Provide the (X, Y) coordinate of the cell's center where the given text is located.  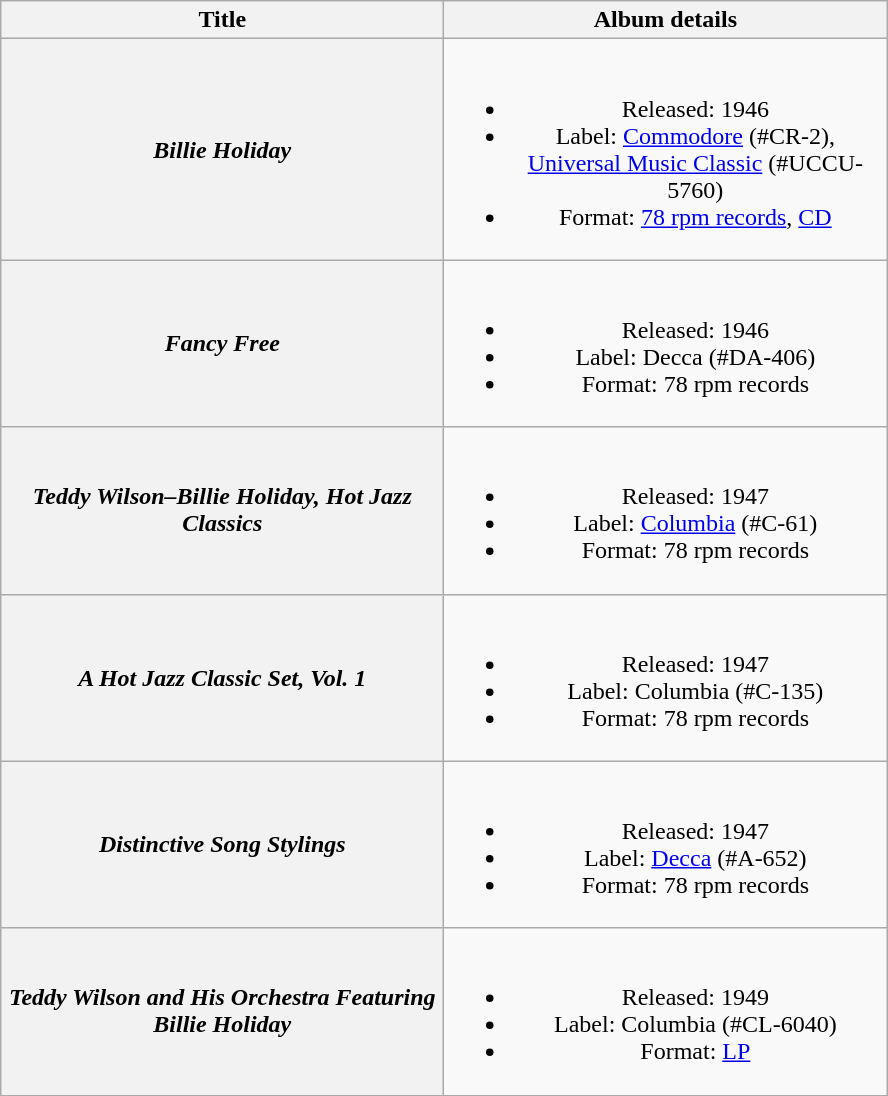
Released: 1947Label: Columbia (#C-61)Format: 78 rpm records (666, 510)
Released: 1949Label: Columbia (#CL-6040)Format: LP (666, 1012)
Album details (666, 20)
Teddy Wilson and His Orchestra Featuring Billie Holiday (222, 1012)
Teddy Wilson–Billie Holiday, Hot Jazz Classics (222, 510)
Title (222, 20)
Released: 1946Label: Commodore (#CR-2), Universal Music Classic (#UCCU-5760)Format: 78 rpm records, CD (666, 150)
Released: 1947Label: Columbia (#C-135)Format: 78 rpm records (666, 678)
Distinctive Song Stylings (222, 844)
A Hot Jazz Classic Set, Vol. 1 (222, 678)
Fancy Free (222, 344)
Released: 1946Label: Decca (#DA-406)Format: 78 rpm records (666, 344)
Billie Holiday (222, 150)
Released: 1947Label: Decca (#A-652)Format: 78 rpm records (666, 844)
